Locate the cell with the specified text and output its [X, Y] center coordinate. 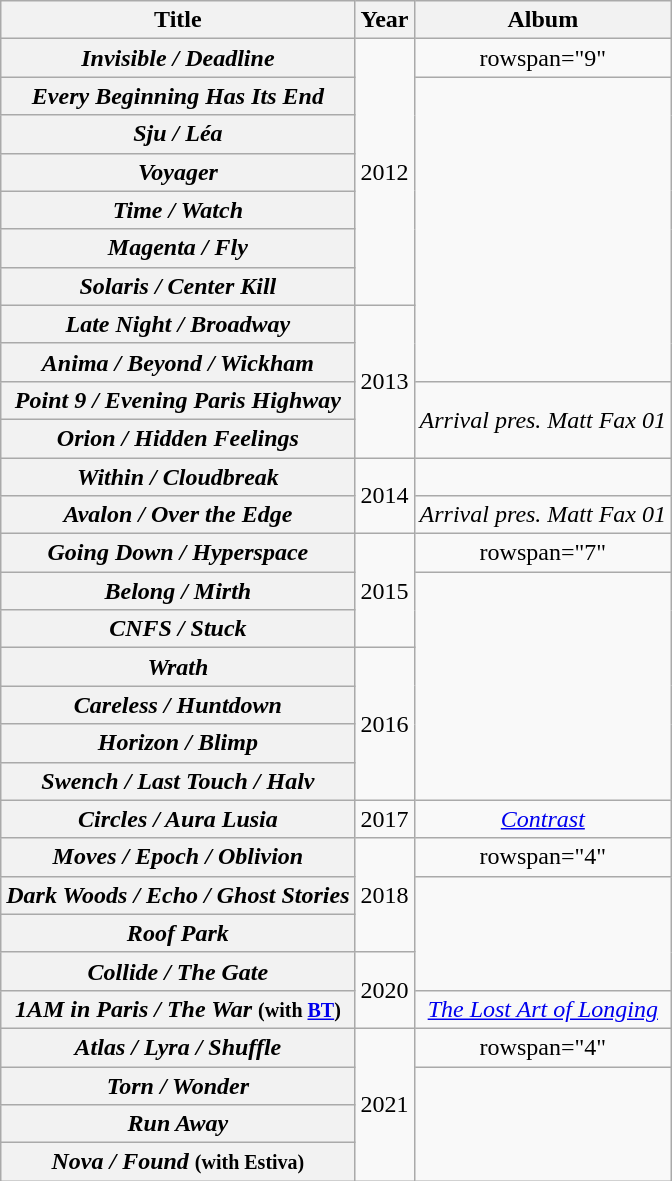
The Lost Art of Longing [542, 1009]
Album [542, 20]
2017 [384, 819]
2021 [384, 1104]
Horizon / Blimp [178, 743]
Moves / Epoch / Oblivion [178, 857]
Sju / Léa [178, 134]
Nova / Found (with Estiva) [178, 1162]
Torn / Wonder [178, 1085]
Atlas / Lyra / Shuffle [178, 1047]
Magenta / Fly [178, 248]
Dark Woods / Echo / Ghost Stories [178, 895]
2015 [384, 591]
Belong / Mirth [178, 591]
CNFS / Stuck [178, 629]
Contrast [542, 819]
Run Away [178, 1124]
Orion / Hidden Feelings [178, 438]
Going Down / Hyperspace [178, 553]
2018 [384, 895]
Late Night / Broadway [178, 324]
rowspan="7" [542, 553]
2013 [384, 381]
Year [384, 20]
Point 9 / Evening Paris Highway [178, 400]
Collide / The Gate [178, 971]
Roof Park [178, 933]
Voyager [178, 172]
Anima / Beyond / Wickham [178, 362]
Time / Watch [178, 210]
2016 [384, 724]
Invisible / Deadline [178, 58]
Wrath [178, 667]
Avalon / Over the Edge [178, 515]
Title [178, 20]
1AM in Paris / The War (with BT) [178, 1009]
2014 [384, 496]
Solaris / Center Kill [178, 286]
Careless / Huntdown [178, 705]
Circles / Aura Lusia [178, 819]
Every Beginning Has Its End [178, 96]
rowspan="9" [542, 58]
Within / Cloudbreak [178, 477]
2012 [384, 172]
2020 [384, 990]
Swench / Last Touch / Halv [178, 781]
